Determine the (X, Y) coordinate at the center of the cell enclosing the given text.  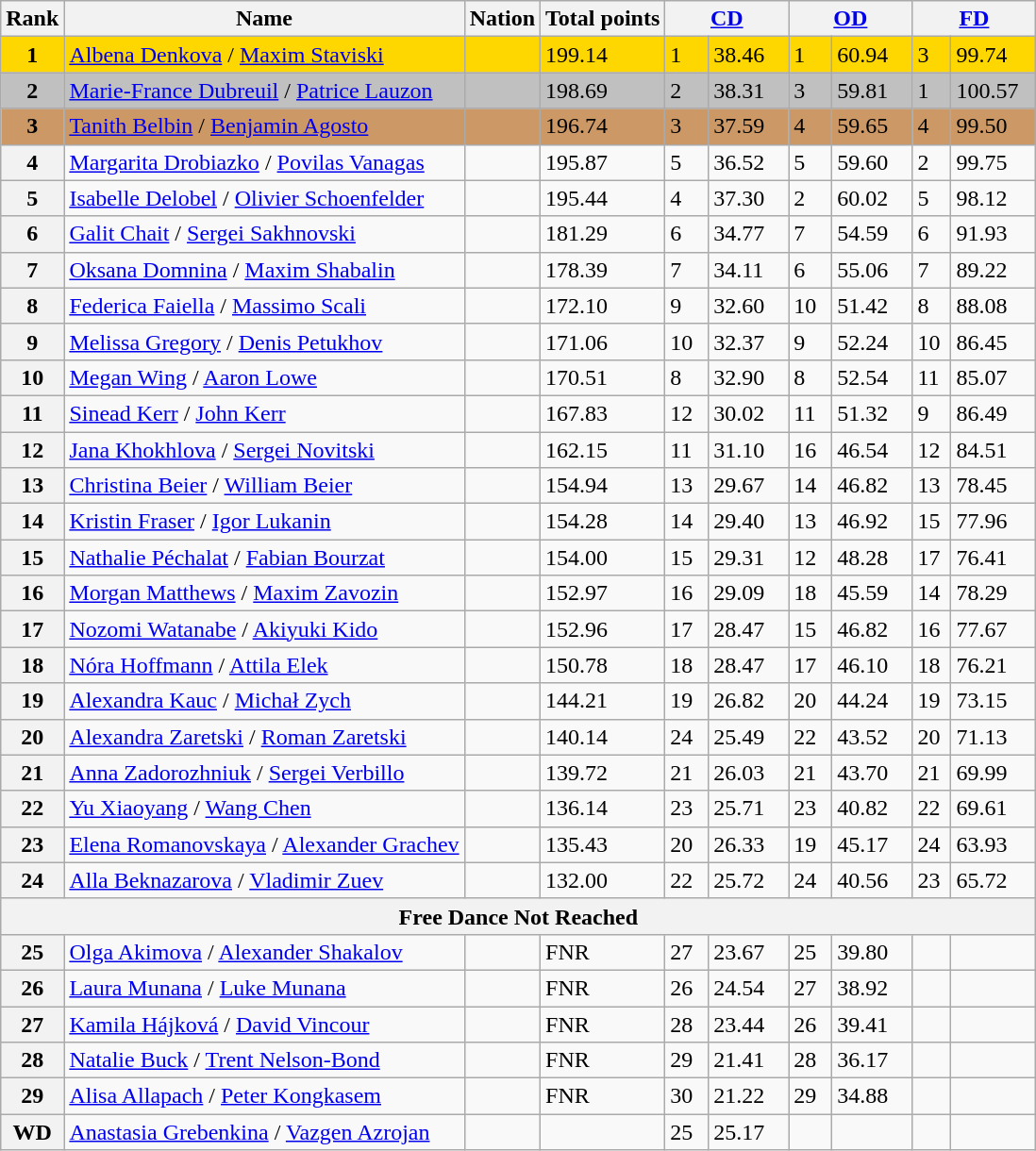
154.94 (603, 486)
178.39 (603, 270)
39.41 (872, 1024)
Laura Munana / Luke Munana (264, 988)
152.97 (603, 593)
59.65 (872, 126)
29.09 (749, 593)
59.81 (872, 91)
38.31 (749, 91)
154.00 (603, 558)
167.83 (603, 413)
Marie-France Dubreuil / Patrice Lauzon (264, 91)
38.46 (749, 55)
Nozomi Watanabe / Akiyuki Kido (264, 629)
73.15 (994, 701)
40.82 (872, 809)
77.67 (994, 629)
23.44 (749, 1024)
59.60 (872, 162)
34.11 (749, 270)
Alisa Allapach / Peter Kongkasem (264, 1096)
132.00 (603, 880)
32.90 (749, 377)
181.29 (603, 234)
37.30 (749, 198)
Yu Xiaoyang / Wang Chen (264, 809)
CD (727, 19)
40.56 (872, 880)
86.49 (994, 413)
Rank (32, 19)
OD (851, 19)
154.28 (603, 522)
25.49 (749, 737)
198.69 (603, 91)
172.10 (603, 306)
Melissa Gregory / Denis Petukhov (264, 342)
162.15 (603, 450)
139.72 (603, 773)
36.52 (749, 162)
152.96 (603, 629)
195.44 (603, 198)
91.93 (994, 234)
52.24 (872, 342)
25.17 (749, 1132)
99.74 (994, 55)
Anastasia Grebenkina / Vazgen Azrojan (264, 1132)
69.99 (994, 773)
51.42 (872, 306)
65.72 (994, 880)
Oksana Domnina / Maxim Shabalin (264, 270)
150.78 (603, 665)
98.12 (994, 198)
86.45 (994, 342)
Morgan Matthews / Maxim Zavozin (264, 593)
Olga Akimova / Alexander Shakalov (264, 952)
37.59 (749, 126)
34.88 (872, 1096)
25.72 (749, 880)
171.06 (603, 342)
38.92 (872, 988)
23.67 (749, 952)
135.43 (603, 844)
36.17 (872, 1060)
54.59 (872, 234)
Jana Khokhlova / Sergei Novitski (264, 450)
34.77 (749, 234)
89.22 (994, 270)
Galit Chait / Sergei Sakhnovski (264, 234)
76.21 (994, 665)
Megan Wing / Aaron Lowe (264, 377)
44.24 (872, 701)
WD (32, 1132)
199.14 (603, 55)
Isabelle Delobel / Olivier Schoenfelder (264, 198)
136.14 (603, 809)
45.17 (872, 844)
24.54 (749, 988)
31.10 (749, 450)
140.14 (603, 737)
32.60 (749, 306)
195.87 (603, 162)
144.21 (603, 701)
29.40 (749, 522)
25.71 (749, 809)
Total points (603, 19)
69.61 (994, 809)
Albena Denkova / Maxim Staviski (264, 55)
Nation (502, 19)
100.57 (994, 91)
60.94 (872, 55)
63.93 (994, 844)
84.51 (994, 450)
Alexandra Kauc / Michał Zych (264, 701)
Natalie Buck / Trent Nelson-Bond (264, 1060)
99.50 (994, 126)
Sinead Kerr / John Kerr (264, 413)
Anna Zadorozhniuk / Sergei Verbillo (264, 773)
60.02 (872, 198)
29.31 (749, 558)
Alla Beknazarova / Vladimir Zuev (264, 880)
Elena Romanovskaya / Alexander Grachev (264, 844)
Free Dance Not Reached (519, 916)
43.70 (872, 773)
99.75 (994, 162)
46.10 (872, 665)
29.67 (749, 486)
77.96 (994, 522)
43.52 (872, 737)
46.54 (872, 450)
26.33 (749, 844)
26.03 (749, 773)
26.82 (749, 701)
55.06 (872, 270)
Margarita Drobiazko / Povilas Vanagas (264, 162)
Kamila Hájková / David Vincour (264, 1024)
Tanith Belbin / Benjamin Agosto (264, 126)
71.13 (994, 737)
30.02 (749, 413)
76.41 (994, 558)
39.80 (872, 952)
Nathalie Péchalat / Fabian Bourzat (264, 558)
Name (264, 19)
170.51 (603, 377)
FD (974, 19)
21.41 (749, 1060)
21.22 (749, 1096)
Federica Faiella / Massimo Scali (264, 306)
52.54 (872, 377)
46.92 (872, 522)
Kristin Fraser / Igor Lukanin (264, 522)
30 (687, 1096)
88.08 (994, 306)
Christina Beier / William Beier (264, 486)
45.59 (872, 593)
78.29 (994, 593)
78.45 (994, 486)
48.28 (872, 558)
196.74 (603, 126)
Nóra Hoffmann / Attila Elek (264, 665)
Alexandra Zaretski / Roman Zaretski (264, 737)
32.37 (749, 342)
85.07 (994, 377)
51.32 (872, 413)
